Return (x, y) of the center of cell containing provided text 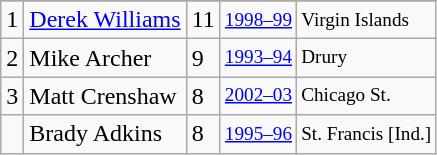
9 (203, 58)
Mike Archer (105, 58)
St. Francis [Ind.] (366, 134)
Virgin Islands (366, 20)
Matt Crenshaw (105, 96)
2002–03 (258, 96)
1998–99 (258, 20)
11 (203, 20)
1993–94 (258, 58)
1995–96 (258, 134)
2 (12, 58)
Brady Adkins (105, 134)
Chicago St. (366, 96)
1 (12, 20)
Drury (366, 58)
Derek Williams (105, 20)
3 (12, 96)
